Extract the (X, Y) coordinate from the center of the cell holding the provided text.  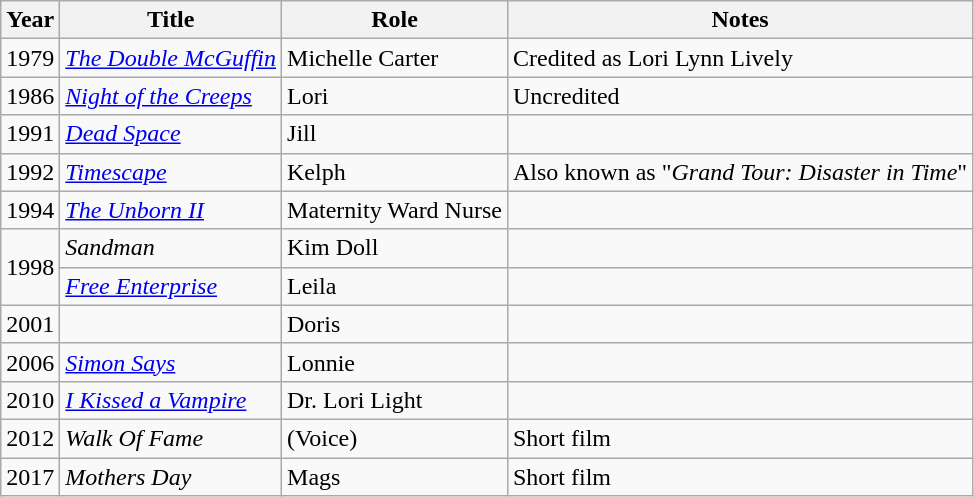
Dr. Lori Light (395, 400)
Michelle Carter (395, 58)
Sandman (171, 248)
Dead Space (171, 134)
Free Enterprise (171, 286)
1992 (30, 172)
Maternity Ward Nurse (395, 210)
Timescape (171, 172)
Title (171, 20)
Leila (395, 286)
2006 (30, 362)
Also known as "Grand Tour: Disaster in Time" (740, 172)
Role (395, 20)
2017 (30, 477)
Simon Says (171, 362)
Lonnie (395, 362)
Uncredited (740, 96)
(Voice) (395, 438)
Kelph (395, 172)
1998 (30, 267)
Lori (395, 96)
Jill (395, 134)
Night of the Creeps (171, 96)
2001 (30, 324)
1994 (30, 210)
Doris (395, 324)
2012 (30, 438)
The Unborn II (171, 210)
1986 (30, 96)
The Double McGuffin (171, 58)
1979 (30, 58)
1991 (30, 134)
2010 (30, 400)
Notes (740, 20)
Mags (395, 477)
I Kissed a Vampire (171, 400)
Kim Doll (395, 248)
Mothers Day (171, 477)
Credited as Lori Lynn Lively (740, 58)
Year (30, 20)
Walk Of Fame (171, 438)
